Provide the [x, y] coordinate of the cell's center where the given text is located.  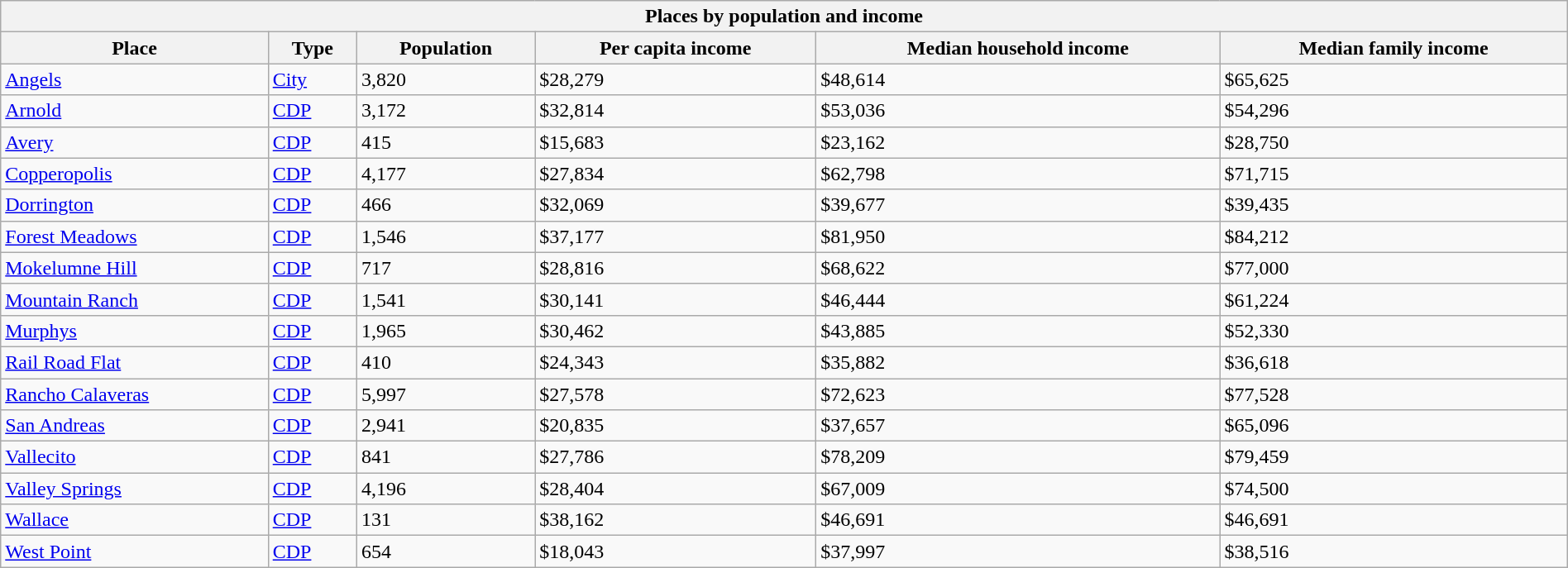
$43,885 [1018, 331]
$30,462 [676, 331]
Rail Road Flat [134, 362]
Vallecito [134, 457]
$18,043 [676, 551]
$79,459 [1394, 457]
Rancho Calaveras [134, 394]
Median family income [1394, 48]
Place [134, 48]
Median household income [1018, 48]
415 [445, 142]
$27,834 [676, 174]
$53,036 [1018, 111]
$38,516 [1394, 551]
Population [445, 48]
1,541 [445, 299]
$28,279 [676, 79]
410 [445, 362]
$78,209 [1018, 457]
$84,212 [1394, 236]
3,172 [445, 111]
$61,224 [1394, 299]
$28,816 [676, 268]
$48,614 [1018, 79]
$65,625 [1394, 79]
$39,435 [1394, 205]
$28,750 [1394, 142]
San Andreas [134, 426]
4,177 [445, 174]
841 [445, 457]
$36,618 [1394, 362]
$71,715 [1394, 174]
5,997 [445, 394]
Copperopolis [134, 174]
$27,578 [676, 394]
Arnold [134, 111]
$37,177 [676, 236]
717 [445, 268]
Angels [134, 79]
Avery [134, 142]
$24,343 [676, 362]
1,546 [445, 236]
131 [445, 520]
$39,677 [1018, 205]
Murphys [134, 331]
$65,096 [1394, 426]
654 [445, 551]
$72,623 [1018, 394]
$81,950 [1018, 236]
Valley Springs [134, 489]
$37,997 [1018, 551]
$35,882 [1018, 362]
4,196 [445, 489]
2,941 [445, 426]
West Point [134, 551]
Type [313, 48]
$54,296 [1394, 111]
$68,622 [1018, 268]
Mokelumne Hill [134, 268]
$74,500 [1394, 489]
Mountain Ranch [134, 299]
$30,141 [676, 299]
$62,798 [1018, 174]
Forest Meadows [134, 236]
$23,162 [1018, 142]
$32,069 [676, 205]
$27,786 [676, 457]
Places by population and income [784, 17]
$20,835 [676, 426]
$46,444 [1018, 299]
$77,000 [1394, 268]
$15,683 [676, 142]
Wallace [134, 520]
$52,330 [1394, 331]
1,965 [445, 331]
$77,528 [1394, 394]
Dorrington [134, 205]
$38,162 [676, 520]
$32,814 [676, 111]
Per capita income [676, 48]
$67,009 [1018, 489]
City [313, 79]
$28,404 [676, 489]
466 [445, 205]
$37,657 [1018, 426]
3,820 [445, 79]
